For the text-containing cell, return its midpoint in (X, Y) coordinate format. 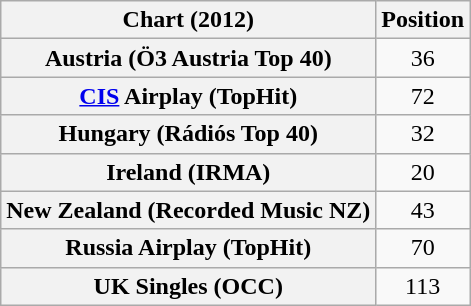
72 (423, 96)
Russia Airplay (TopHit) (188, 248)
Position (423, 20)
UK Singles (OCC) (188, 286)
36 (423, 58)
113 (423, 286)
CIS Airplay (TopHit) (188, 96)
20 (423, 172)
Hungary (Rádiós Top 40) (188, 134)
Ireland (IRMA) (188, 172)
Austria (Ö3 Austria Top 40) (188, 58)
43 (423, 210)
New Zealand (Recorded Music NZ) (188, 210)
Chart (2012) (188, 20)
70 (423, 248)
32 (423, 134)
